Search for the cell housing the specified text and yield its (X, Y) center coordinate. 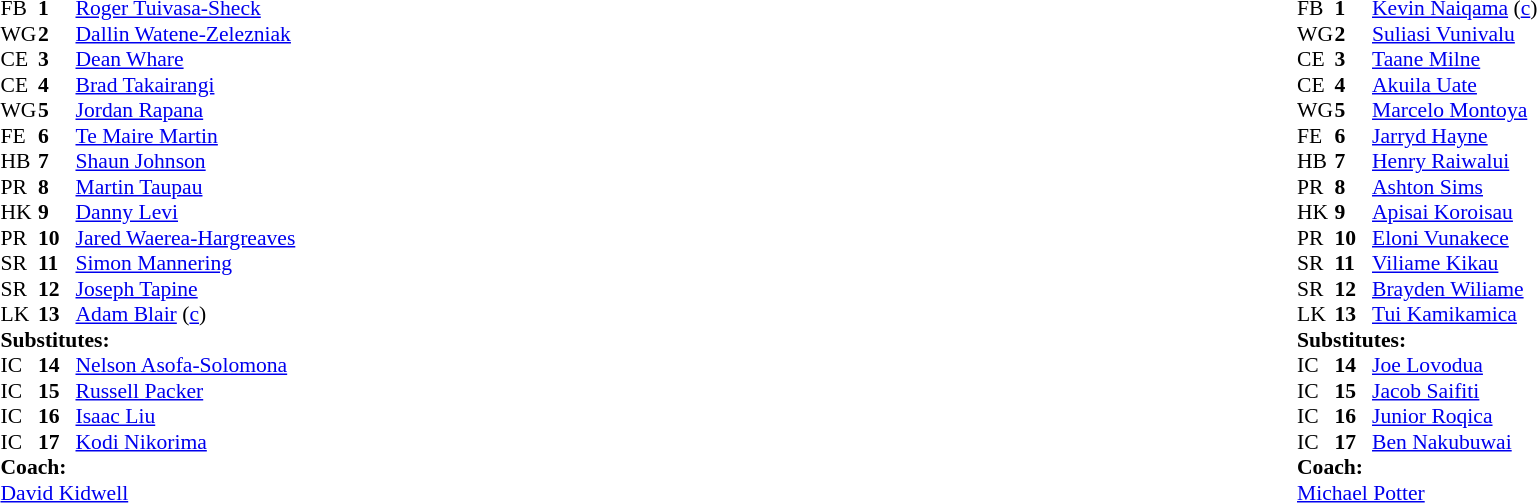
Adam Blair (c) (186, 315)
Dean Whare (186, 59)
Eloni Vunakece (1454, 238)
Danny Levi (186, 213)
Joseph Tapine (186, 289)
Suliasi Vunivalu (1454, 34)
Jordan Rapana (186, 111)
Taane Milne (1454, 59)
Brad Takairangi (186, 85)
Ben Nakubuwai (1454, 442)
Jarryd Hayne (1454, 136)
Ashton Sims (1454, 187)
Akuila Uate (1454, 85)
Te Maire Martin (186, 136)
Brayden Wiliame (1454, 289)
Simon Mannering (186, 263)
Shaun Johnson (186, 161)
Marcelo Montoya (1454, 111)
Martin Taupau (186, 187)
Apisai Koroisau (1454, 213)
Russell Packer (186, 391)
Dallin Watene-Zelezniak (186, 34)
Nelson Asofa-Solomona (186, 365)
Kodi Nikorima (186, 442)
Joe Lovodua (1454, 365)
Jared Waerea-Hargreaves (186, 238)
Isaac Liu (186, 417)
Jacob Saifiti (1454, 391)
Tui Kamikamica (1454, 315)
Henry Raiwalui (1454, 161)
Viliame Kikau (1454, 263)
Junior Roqica (1454, 417)
